Provide the (X, Y) coordinate of the cell's center where the given text is located.  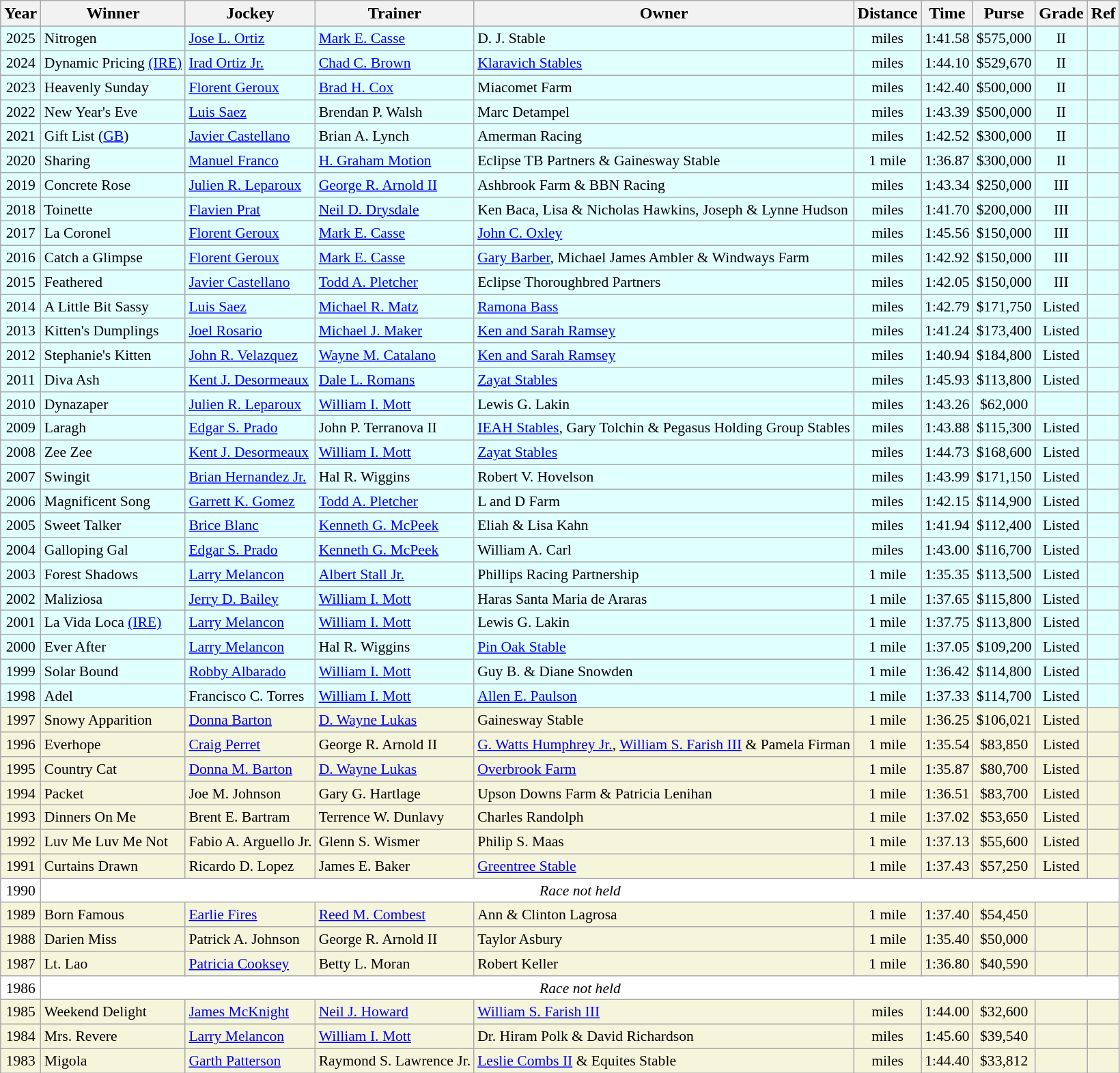
Catch a Glimpse (113, 257)
$114,800 (1004, 671)
$55,600 (1004, 841)
Jerry D. Bailey (250, 598)
Patrick A. Johnson (250, 939)
Time (947, 14)
$113,500 (1004, 574)
1:45.60 (947, 1036)
Concrete Rose (113, 185)
Gainesway Stable (664, 720)
1:40.94 (947, 355)
Gary G. Hartlage (395, 793)
$32,600 (1004, 1012)
1:41.94 (947, 525)
$54,450 (1004, 915)
$33,812 (1004, 1061)
Adel (113, 696)
1:42.52 (947, 136)
2025 (20, 39)
L and D Farm (664, 501)
2015 (20, 282)
1:42.92 (947, 257)
Dynazaper (113, 404)
1:44.10 (947, 63)
Luv Me Luv Me Not (113, 841)
$83,700 (1004, 793)
Terrence W. Dunlavy (395, 818)
Brice Blanc (250, 525)
1983 (20, 1061)
1:42.40 (947, 87)
Toinette (113, 209)
Neil J. Howard (395, 1012)
H. Graham Motion (395, 161)
2008 (20, 452)
Ken Baca, Lisa & Nicholas Hawkins, Joseph & Lynne Hudson (664, 209)
1:43.26 (947, 404)
1988 (20, 939)
1:37.05 (947, 647)
La Coronel (113, 234)
2004 (20, 550)
La Vida Loca (IRE) (113, 623)
$115,800 (1004, 598)
Ricardo D. Lopez (250, 866)
Upson Downs Farm & Patricia Lenihan (664, 793)
Ramona Bass (664, 307)
1:44.40 (947, 1061)
2005 (20, 525)
Fabio A. Arguello Jr. (250, 841)
Garth Patterson (250, 1061)
Francisco C. Torres (250, 696)
Packet (113, 793)
$116,700 (1004, 550)
Distance (888, 14)
Nitrogen (113, 39)
1:37.02 (947, 818)
Laragh (113, 428)
1:36.25 (947, 720)
1:36.87 (947, 161)
Michael J. Maker (395, 331)
Winner (113, 14)
Neil D. Drysdale (395, 209)
2023 (20, 87)
William S. Farish III (664, 1012)
1997 (20, 720)
1987 (20, 964)
$53,650 (1004, 818)
1:37.65 (947, 598)
1:44.73 (947, 452)
Stephanie's Kitten (113, 355)
1:35.54 (947, 744)
Ann & Clinton Lagrosa (664, 915)
Migola (113, 1061)
1994 (20, 793)
1991 (20, 866)
Galloping Gal (113, 550)
2018 (20, 209)
Joe M. Johnson (250, 793)
2012 (20, 355)
Amerman Racing (664, 136)
1:36.42 (947, 671)
1:37.43 (947, 866)
1:43.39 (947, 112)
Haras Santa Maria de Araras (664, 598)
1998 (20, 696)
Weekend Delight (113, 1012)
2001 (20, 623)
2020 (20, 161)
1:37.33 (947, 696)
2016 (20, 257)
Robert Keller (664, 964)
Pin Oak Stable (664, 647)
$57,250 (1004, 866)
Overbrook Farm (664, 769)
$112,400 (1004, 525)
2021 (20, 136)
$250,000 (1004, 185)
2017 (20, 234)
Jockey (250, 14)
Darien Miss (113, 939)
1989 (20, 915)
Feathered (113, 282)
$109,200 (1004, 647)
New Year's Eve (113, 112)
Joel Rosario (250, 331)
Klaravich Stables (664, 63)
Ashbrook Farm & BBN Racing (664, 185)
Zee Zee (113, 452)
1993 (20, 818)
Jose L. Ortiz (250, 39)
1999 (20, 671)
Born Famous (113, 915)
James McKnight (250, 1012)
Glenn S. Wismer (395, 841)
John C. Oxley (664, 234)
John R. Velazquez (250, 355)
Gift List (GB) (113, 136)
1:35.35 (947, 574)
Diva Ash (113, 380)
1985 (20, 1012)
2013 (20, 331)
Mrs. Revere (113, 1036)
2009 (20, 428)
Albert Stall Jr. (395, 574)
Dale L. Romans (395, 380)
Eclipse Thoroughbred Partners (664, 282)
$114,700 (1004, 696)
1:36.80 (947, 964)
Ever After (113, 647)
$106,021 (1004, 720)
1:37.13 (947, 841)
G. Watts Humphrey Jr., William S. Farish III & Pamela Firman (664, 744)
$171,150 (1004, 477)
Snowy Apparition (113, 720)
2000 (20, 647)
Swingit (113, 477)
Owner (664, 14)
Curtains Drawn (113, 866)
1:43.00 (947, 550)
Sharing (113, 161)
Manuel Franco (250, 161)
Michael R. Matz (395, 307)
Grade (1061, 14)
Wayne M. Catalano (395, 355)
Dinners On Me (113, 818)
1990 (20, 891)
1:42.05 (947, 282)
2019 (20, 185)
Sweet Talker (113, 525)
1:35.40 (947, 939)
1:45.56 (947, 234)
Ref (1104, 14)
2007 (20, 477)
Taylor Asbury (664, 939)
Eclipse TB Partners & Gainesway Stable (664, 161)
Purse (1004, 14)
$114,900 (1004, 501)
1:42.15 (947, 501)
Marc Detampel (664, 112)
1:41.70 (947, 209)
$529,670 (1004, 63)
1996 (20, 744)
Patricia Cooksey (250, 964)
Dr. Hiram Polk & David Richardson (664, 1036)
Irad Ortiz Jr. (250, 63)
Brian A. Lynch (395, 136)
$171,750 (1004, 307)
Guy B. & Diane Snowden (664, 671)
Chad C. Brown (395, 63)
2011 (20, 380)
2014 (20, 307)
Brent E. Bartram (250, 818)
Brian Hernandez Jr. (250, 477)
Donna Barton (250, 720)
James E. Baker (395, 866)
1:37.75 (947, 623)
Betty L. Moran (395, 964)
Miacomet Farm (664, 87)
Philip S. Maas (664, 841)
Everhope (113, 744)
$40,590 (1004, 964)
Maliziosa (113, 598)
Raymond S. Lawrence Jr. (395, 1061)
$39,540 (1004, 1036)
1:36.51 (947, 793)
IEAH Stables, Gary Tolchin & Pegasus Holding Group Stables (664, 428)
Charles Randolph (664, 818)
Garrett K. Gomez (250, 501)
Leslie Combs II & Equites Stable (664, 1061)
$173,400 (1004, 331)
2003 (20, 574)
Country Cat (113, 769)
Reed M. Combest (395, 915)
1995 (20, 769)
Robby Albarado (250, 671)
2010 (20, 404)
2024 (20, 63)
Eliah & Lisa Kahn (664, 525)
1984 (20, 1036)
A Little Bit Sassy (113, 307)
Robert V. Hovelson (664, 477)
Donna M. Barton (250, 769)
1:44.00 (947, 1012)
1:41.58 (947, 39)
Heavenly Sunday (113, 87)
Dynamic Pricing (IRE) (113, 63)
John P. Terranova II (395, 428)
1:43.99 (947, 477)
2002 (20, 598)
$115,300 (1004, 428)
Lt. Lao (113, 964)
Craig Perret (250, 744)
1:35.87 (947, 769)
Kitten's Dumplings (113, 331)
Forest Shadows (113, 574)
$184,800 (1004, 355)
1992 (20, 841)
2022 (20, 112)
1:43.34 (947, 185)
1:37.40 (947, 915)
Flavien Prat (250, 209)
Brendan P. Walsh (395, 112)
$83,850 (1004, 744)
$575,000 (1004, 39)
1986 (20, 988)
$200,000 (1004, 209)
1:45.93 (947, 380)
Solar Bound (113, 671)
William A. Carl (664, 550)
Earlie Fires (250, 915)
2006 (20, 501)
1:43.88 (947, 428)
$50,000 (1004, 939)
$80,700 (1004, 769)
Brad H. Cox (395, 87)
1:42.79 (947, 307)
1:41.24 (947, 331)
$62,000 (1004, 404)
Greentree Stable (664, 866)
Gary Barber, Michael James Ambler & Windways Farm (664, 257)
Phillips Racing Partnership (664, 574)
Year (20, 14)
Magnificent Song (113, 501)
Allen E. Paulson (664, 696)
D. J. Stable (664, 39)
$168,600 (1004, 452)
Trainer (395, 14)
